Provide the (X, Y) coordinate of the cell's center where the given text is located.  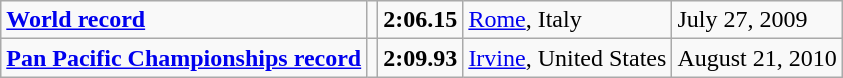
Pan Pacific Championships record (184, 58)
World record (184, 20)
Irvine, United States (568, 58)
Rome, Italy (568, 20)
2:06.15 (420, 20)
2:09.93 (420, 58)
August 21, 2010 (757, 58)
July 27, 2009 (757, 20)
